Find where the given text appears and provide that cell's center as (x, y) coordinate. 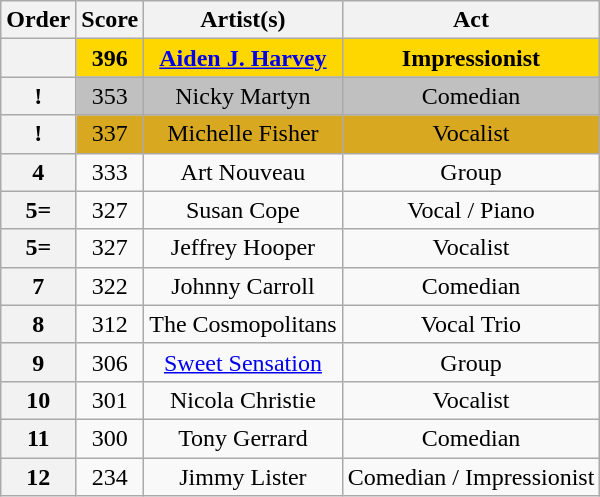
Susan Cope (243, 210)
11 (38, 438)
Order (38, 20)
4 (38, 172)
353 (110, 96)
8 (38, 324)
234 (110, 477)
Act (471, 20)
Jeffrey Hooper (243, 248)
12 (38, 477)
10 (38, 400)
337 (110, 134)
312 (110, 324)
Nicola Christie (243, 400)
Jimmy Lister (243, 477)
Tony Gerrard (243, 438)
301 (110, 400)
Vocal Trio (471, 324)
322 (110, 286)
300 (110, 438)
Aiden J. Harvey (243, 58)
Artist(s) (243, 20)
Sweet Sensation (243, 362)
The Cosmopolitans (243, 324)
306 (110, 362)
9 (38, 362)
Comedian / Impressionist (471, 477)
Michelle Fisher (243, 134)
Nicky Martyn (243, 96)
Johnny Carroll (243, 286)
7 (38, 286)
Impressionist (471, 58)
333 (110, 172)
Score (110, 20)
Vocal / Piano (471, 210)
396 (110, 58)
Art Nouveau (243, 172)
